Detect which cell encompasses the target text, then output its (x, y) center coordinate. 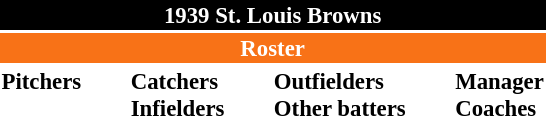
Roster (272, 48)
1939 St. Louis Browns (272, 15)
